Locate the cell with the specified text and output its (X, Y) center coordinate. 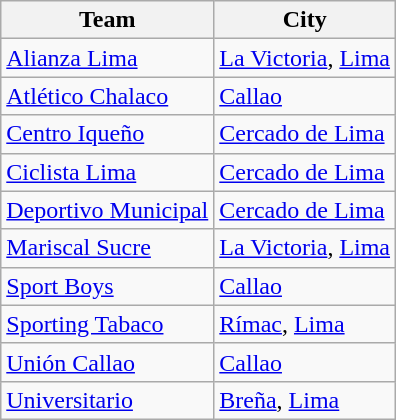
Unión Callao (108, 362)
Rímac, Lima (305, 324)
Deportivo Municipal (108, 210)
Universitario (108, 400)
Ciclista Lima (108, 172)
Mariscal Sucre (108, 248)
Alianza Lima (108, 58)
City (305, 20)
Breña, Lima (305, 400)
Sport Boys (108, 286)
Atlético Chalaco (108, 96)
Centro Iqueño (108, 134)
Sporting Tabaco (108, 324)
Team (108, 20)
